Output the (X, Y) coordinate of the center of the cell containing the given text.  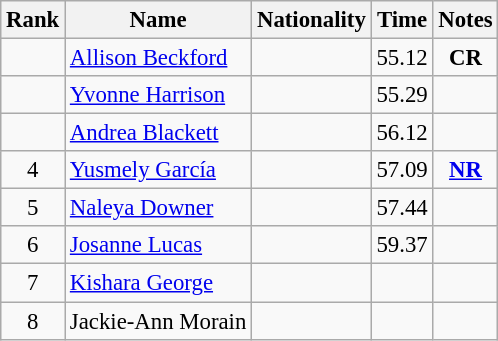
7 (33, 283)
Allison Beckford (158, 58)
57.09 (402, 170)
Name (158, 20)
5 (33, 208)
Rank (33, 20)
CR (466, 58)
Notes (466, 20)
Naleya Downer (158, 208)
Josanne Lucas (158, 245)
Yvonne Harrison (158, 95)
4 (33, 170)
8 (33, 321)
Time (402, 20)
Kishara George (158, 283)
NR (466, 170)
55.12 (402, 58)
55.29 (402, 95)
Andrea Blackett (158, 133)
Jackie-Ann Morain (158, 321)
56.12 (402, 133)
59.37 (402, 245)
57.44 (402, 208)
Yusmely García (158, 170)
6 (33, 245)
Nationality (312, 20)
